Search for the cell housing the specified text and yield its [X, Y] center coordinate. 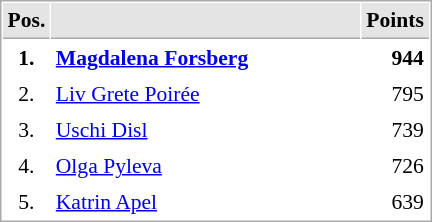
639 [396, 201]
Uschi Disl [206, 129]
Liv Grete Poirée [206, 93]
2. [26, 93]
1. [26, 57]
944 [396, 57]
Points [396, 21]
4. [26, 165]
5. [26, 201]
739 [396, 129]
795 [396, 93]
Katrin Apel [206, 201]
726 [396, 165]
Olga Pyleva [206, 165]
Magdalena Forsberg [206, 57]
Pos. [26, 21]
3. [26, 129]
